Return the (X, Y) coordinate for the center point of the cell that contains the specified text.  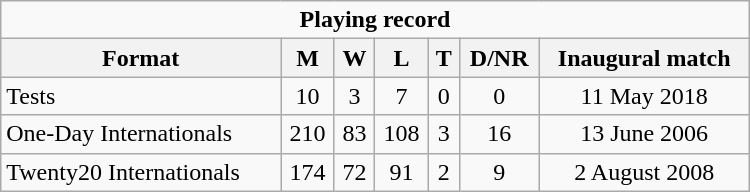
11 May 2018 (644, 96)
16 (499, 134)
Tests (141, 96)
Inaugural match (644, 58)
T (444, 58)
Format (141, 58)
83 (354, 134)
M (308, 58)
One-Day Internationals (141, 134)
10 (308, 96)
210 (308, 134)
72 (354, 172)
13 June 2006 (644, 134)
7 (402, 96)
Twenty20 Internationals (141, 172)
W (354, 58)
9 (499, 172)
108 (402, 134)
2 (444, 172)
91 (402, 172)
L (402, 58)
174 (308, 172)
D/NR (499, 58)
2 August 2008 (644, 172)
Playing record (375, 20)
